For the text-containing cell, return its midpoint in (X, Y) coordinate format. 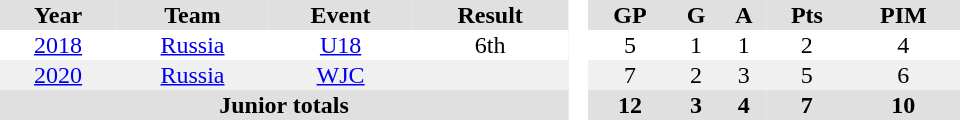
Year (58, 15)
12 (630, 105)
Junior totals (284, 105)
6th (490, 45)
WJC (341, 75)
PIM (904, 15)
Result (490, 15)
G (696, 15)
U18 (341, 45)
GP (630, 15)
Team (192, 15)
6 (904, 75)
2018 (58, 45)
Event (341, 15)
2020 (58, 75)
A (744, 15)
Pts (807, 15)
10 (904, 105)
